Pinpoint the cell where the given text exists, returning its (x, y) midpoint coordinate. 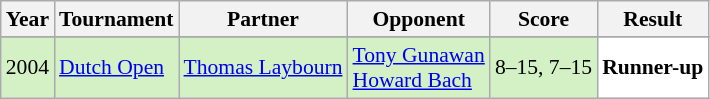
Runner-up (652, 68)
8–15, 7–15 (544, 68)
Partner (264, 19)
Tournament (116, 19)
Dutch Open (116, 68)
Result (652, 19)
Year (28, 19)
Tony Gunawan Howard Bach (419, 68)
Opponent (419, 19)
2004 (28, 68)
Score (544, 19)
Thomas Laybourn (264, 68)
